Search for the cell housing the specified text and yield its (X, Y) center coordinate. 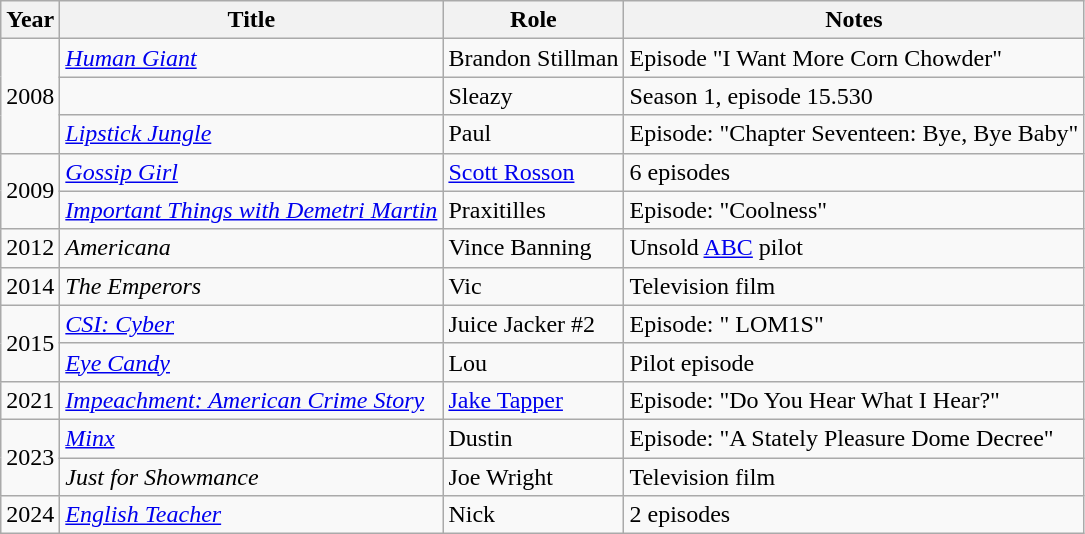
Episode: "A Stately Pleasure Dome Decree" (854, 438)
Jake Tapper (534, 400)
The Emperors (252, 286)
Dustin (534, 438)
Vic (534, 286)
Joe Wright (534, 477)
Impeachment: American Crime Story (252, 400)
2024 (30, 515)
Vince Banning (534, 248)
Episode: "Do You Hear What I Hear?" (854, 400)
Pilot episode (854, 362)
Title (252, 20)
Paul (534, 134)
Episode: "Coolness" (854, 210)
Lou (534, 362)
Human Giant (252, 58)
Just for Showmance (252, 477)
Eye Candy (252, 362)
2 episodes (854, 515)
Unsold ABC pilot (854, 248)
2012 (30, 248)
2008 (30, 96)
2023 (30, 457)
CSI: Cyber (252, 324)
2009 (30, 191)
2014 (30, 286)
Brandon Stillman (534, 58)
Praxitilles (534, 210)
Scott Rosson (534, 172)
Minx (252, 438)
Year (30, 20)
Important Things with Demetri Martin (252, 210)
Lipstick Jungle (252, 134)
Juice Jacker #2 (534, 324)
Gossip Girl (252, 172)
Episode: " LOM1S" (854, 324)
Season 1, episode 15.530 (854, 96)
Episode "I Want More Corn Chowder" (854, 58)
6 episodes (854, 172)
Episode: "Chapter Seventeen: Bye, Bye Baby" (854, 134)
2015 (30, 343)
Nick (534, 515)
Role (534, 20)
Americana (252, 248)
Sleazy (534, 96)
2021 (30, 400)
Notes (854, 20)
English Teacher (252, 515)
